Extract the [x, y] coordinate from the center of the cell holding the provided text.  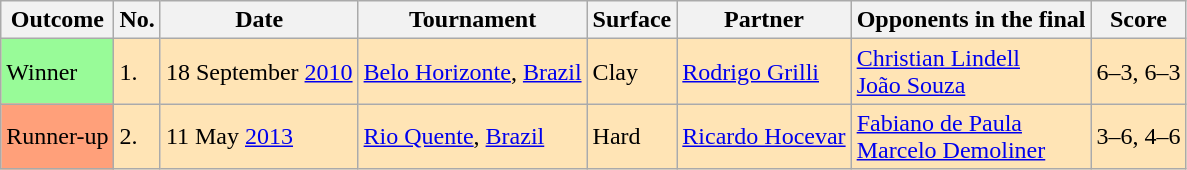
Surface [632, 20]
18 September 2010 [259, 72]
Date [259, 20]
2. [137, 136]
Tournament [472, 20]
Runner-up [58, 136]
Winner [58, 72]
No. [137, 20]
Christian Lindell João Souza [971, 72]
Fabiano de Paula Marcelo Demoliner [971, 136]
Rodrigo Grilli [764, 72]
Hard [632, 136]
Score [1138, 20]
Partner [764, 20]
Outcome [58, 20]
Opponents in the final [971, 20]
11 May 2013 [259, 136]
1. [137, 72]
Ricardo Hocevar [764, 136]
Rio Quente, Brazil [472, 136]
3–6, 4–6 [1138, 136]
Clay [632, 72]
Belo Horizonte, Brazil [472, 72]
6–3, 6–3 [1138, 72]
